Return the (x, y) coordinate for the center point of the cell that contains the specified text.  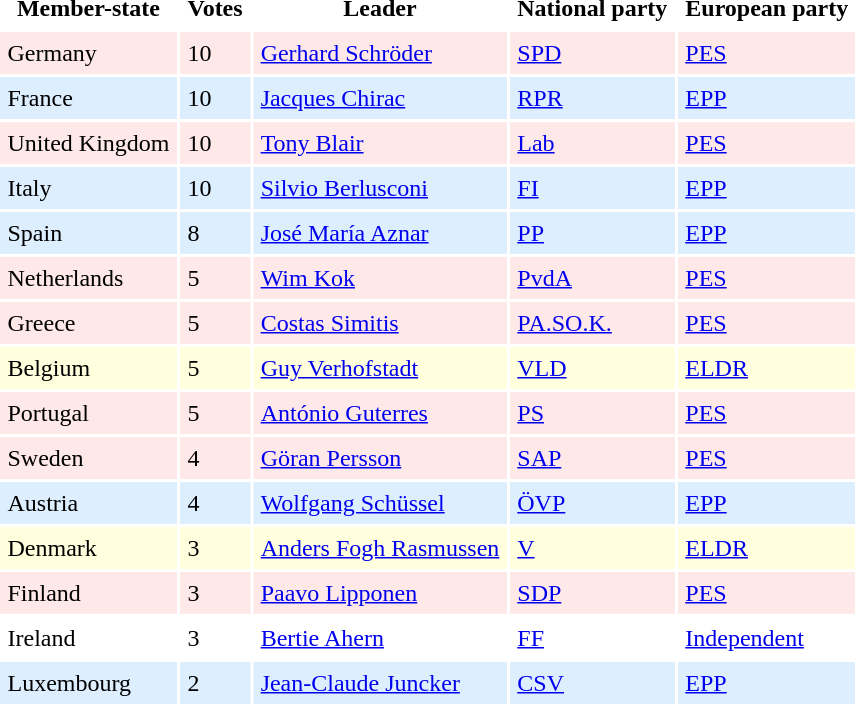
Germany (88, 53)
FF (592, 638)
António Guterres (380, 413)
PP (592, 233)
Belgium (88, 368)
Netherlands (88, 278)
Silvio Berlusconi (380, 188)
Jean-Claude Juncker (380, 683)
Portugal (88, 413)
PA.SO.K. (592, 323)
José María Aznar (380, 233)
ÖVP (592, 503)
Costas Simitis (380, 323)
Sweden (88, 458)
SAP (592, 458)
Anders Fogh Rasmussen (380, 548)
Wim Kok (380, 278)
Spain (88, 233)
Ireland (88, 638)
Paavo Lipponen (380, 593)
Austria (88, 503)
PvdA (592, 278)
Gerhard Schröder (380, 53)
FI (592, 188)
SPD (592, 53)
VLD (592, 368)
Denmark (88, 548)
Jacques Chirac (380, 98)
Finland (88, 593)
United Kingdom (88, 143)
Italy (88, 188)
Tony Blair (380, 143)
V (592, 548)
Greece (88, 323)
CSV (592, 683)
Göran Persson (380, 458)
Guy Verhofstadt (380, 368)
Bertie Ahern (380, 638)
Lab (592, 143)
PS (592, 413)
France (88, 98)
SDP (592, 593)
Luxembourg (88, 683)
Wolfgang Schüssel (380, 503)
8 (215, 233)
2 (215, 683)
RPR (592, 98)
